From the cell containing the given text, extract its center point as (x, y) coordinate. 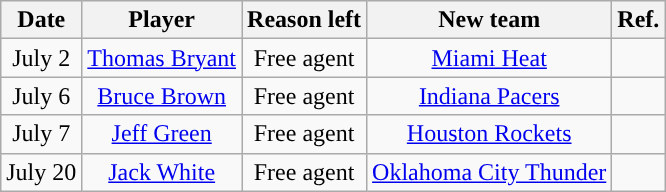
July 20 (42, 172)
Thomas Bryant (162, 58)
Oklahoma City Thunder (490, 172)
Jack White (162, 172)
Date (42, 20)
Reason left (304, 20)
New team (490, 20)
Miami Heat (490, 58)
Bruce Brown (162, 96)
Jeff Green (162, 134)
Ref. (638, 20)
July 2 (42, 58)
Player (162, 20)
Houston Rockets (490, 134)
July 6 (42, 96)
July 7 (42, 134)
Indiana Pacers (490, 96)
